For the text-containing cell, return its midpoint in (x, y) coordinate format. 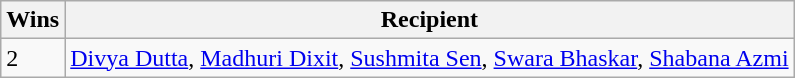
Recipient (430, 20)
Wins (33, 20)
2 (33, 58)
Divya Dutta, Madhuri Dixit, Sushmita Sen, Swara Bhaskar, Shabana Azmi (430, 58)
